Detect which cell encompasses the target text, then output its [X, Y] center coordinate. 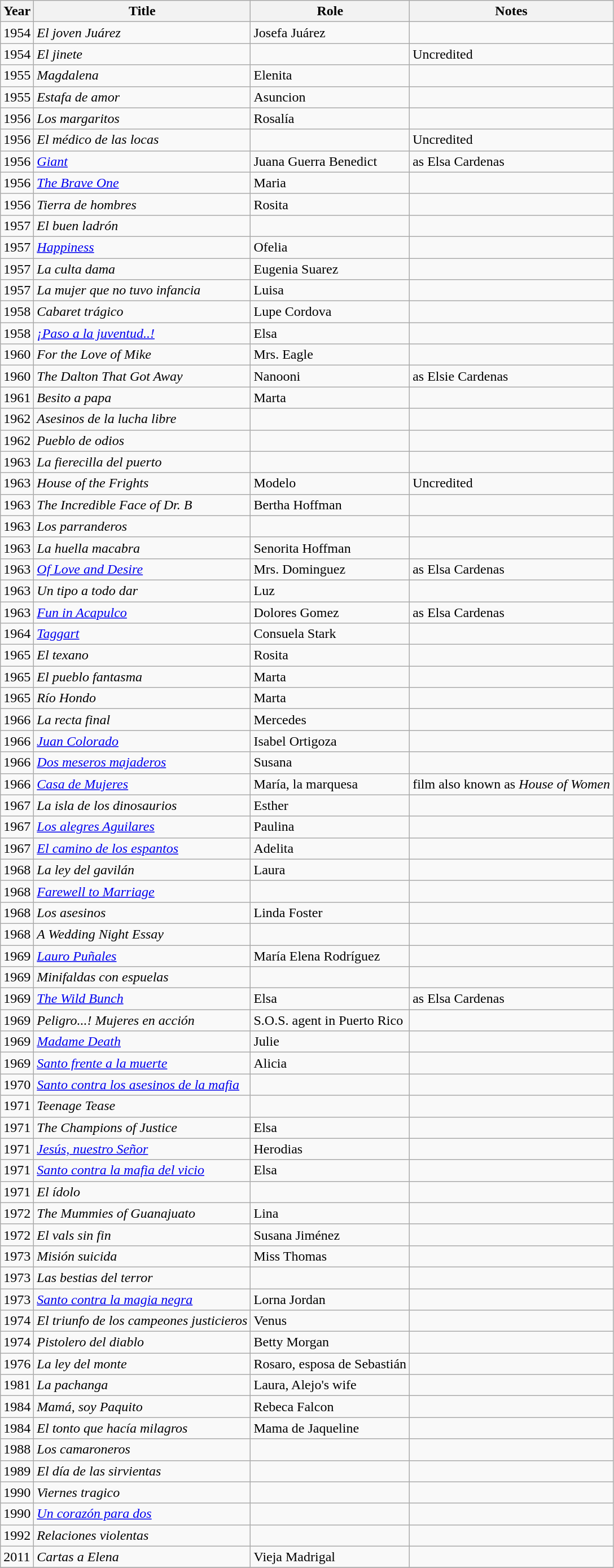
A Wedding Night Essay [142, 934]
Vieja Madrigal [330, 1557]
El pueblo fantasma [142, 677]
Rebeca Falcon [330, 1407]
1976 [17, 1364]
1992 [17, 1535]
Alicia [330, 1063]
Rosaro, esposa de Sebastián [330, 1364]
Role [330, 11]
as Elsie Cardenas [511, 376]
Consuela Stark [330, 634]
La mujer que no tuvo infancia [142, 290]
The Brave One [142, 183]
La fierecilla del puerto [142, 462]
S.O.S. agent in Puerto Rico [330, 1020]
For the Love of Mike [142, 355]
Misión suicida [142, 1256]
Los alegres Aguilares [142, 827]
El buen ladrón [142, 226]
Giant [142, 161]
Susana Jiménez [330, 1235]
Magdalena [142, 76]
Peligro...! Mujeres en acción [142, 1020]
El camino de los espantos [142, 848]
El médico de las locas [142, 140]
Un tipo a todo dar [142, 591]
Venus [330, 1321]
Juan Colorado [142, 741]
Asuncion [330, 97]
Santo frente a la muerte [142, 1063]
Mama de Jaqueline [330, 1428]
Los margaritos [142, 118]
The Wild Bunch [142, 999]
Title [142, 11]
Mamá, soy Paquito [142, 1407]
Pistolero del diablo [142, 1342]
Juana Guerra Benedict [330, 161]
Happiness [142, 247]
La ley del gavilán [142, 870]
Los asesinos [142, 913]
Lina [330, 1213]
Teenage Tease [142, 1106]
Lauro Puñales [142, 956]
1970 [17, 1085]
Esther [330, 805]
Senorita Hoffman [330, 548]
1961 [17, 398]
Of Love and Desire [142, 569]
Viernes tragico [142, 1492]
Elenita [330, 76]
El joven Juárez [142, 33]
El ídolo [142, 1192]
Cartas a Elena [142, 1557]
¡Paso a la juventud..! [142, 333]
1988 [17, 1450]
Ofelia [330, 247]
Madame Death [142, 1042]
House of the Frights [142, 483]
El texano [142, 655]
Fun in Acapulco [142, 612]
Bertha Hoffman [330, 505]
Las bestias del terror [142, 1278]
Modelo [330, 483]
Un corazón para dos [142, 1514]
El día de las sirvientas [142, 1471]
Santo contra la mafia del vicio [142, 1170]
Los camaroneros [142, 1450]
The Dalton That Got Away [142, 376]
La isla de los dinosaurios [142, 805]
film also known as House of Women [511, 784]
Mercedes [330, 720]
Paulina [330, 827]
Miss Thomas [330, 1256]
El vals sin fin [142, 1235]
La recta final [142, 720]
1964 [17, 634]
Lupe Cordova [330, 312]
The Mummies of Guanajuato [142, 1213]
Tierra de hombres [142, 204]
Betty Morgan [330, 1342]
Relaciones violentas [142, 1535]
La huella macabra [142, 548]
Herodias [330, 1149]
Farewell to Marriage [142, 891]
La culta dama [142, 269]
Taggart [142, 634]
Los parranderos [142, 526]
Asesinos de la lucha libre [142, 419]
Year [17, 11]
Mrs. Dominguez [330, 569]
María, la marquesa [330, 784]
El triunfo de los campeones justicieros [142, 1321]
Santo contra los asesinos de la mafia [142, 1085]
Dolores Gomez [330, 612]
Casa de Mujeres [142, 784]
Estafa de amor [142, 97]
Julie [330, 1042]
La pachanga [142, 1385]
Notes [511, 11]
Dos meseros majaderos [142, 763]
María Elena Rodríguez [330, 956]
La ley del monte [142, 1364]
1981 [17, 1385]
Minifaldas con espuelas [142, 977]
Luz [330, 591]
The Champions of Justice [142, 1127]
Adelita [330, 848]
Laura, Alejo's wife [330, 1385]
Lorna Jordan [330, 1299]
Isabel Ortigoza [330, 741]
El tonto que hacía milagros [142, 1428]
Eugenia Suarez [330, 269]
Josefa Juárez [330, 33]
Jesús, nuestro Señor [142, 1149]
Mrs. Eagle [330, 355]
Susana [330, 763]
Besito a papa [142, 398]
Río Hondo [142, 698]
Cabaret trágico [142, 312]
Nanooni [330, 376]
The Incredible Face of Dr. B [142, 505]
Rosalía [330, 118]
Santo contra la magia negra [142, 1299]
2011 [17, 1557]
El jinete [142, 54]
Maria [330, 183]
Pueblo de odios [142, 441]
Linda Foster [330, 913]
Luisa [330, 290]
Laura [330, 870]
1989 [17, 1471]
